Detect which cell encompasses the target text, then output its [X, Y] center coordinate. 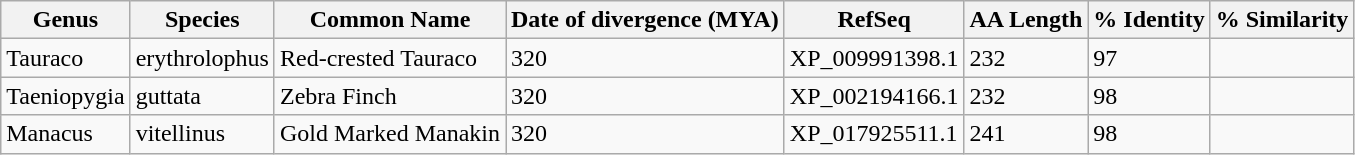
XP_002194166.1 [874, 96]
Tauraco [66, 58]
vitellinus [202, 134]
Species [202, 20]
Common Name [390, 20]
XP_017925511.1 [874, 134]
97 [1149, 58]
Red-crested Tauraco [390, 58]
erythrolophus [202, 58]
% Identity [1149, 20]
Date of divergence (MYA) [646, 20]
% Similarity [1282, 20]
Manacus [66, 134]
Zebra Finch [390, 96]
Gold Marked Manakin [390, 134]
AA Length [1026, 20]
XP_009991398.1 [874, 58]
Genus [66, 20]
Taeniopygia [66, 96]
241 [1026, 134]
RefSeq [874, 20]
guttata [202, 96]
